Determine the (x, y) coordinate at the center of the cell enclosing the given text.  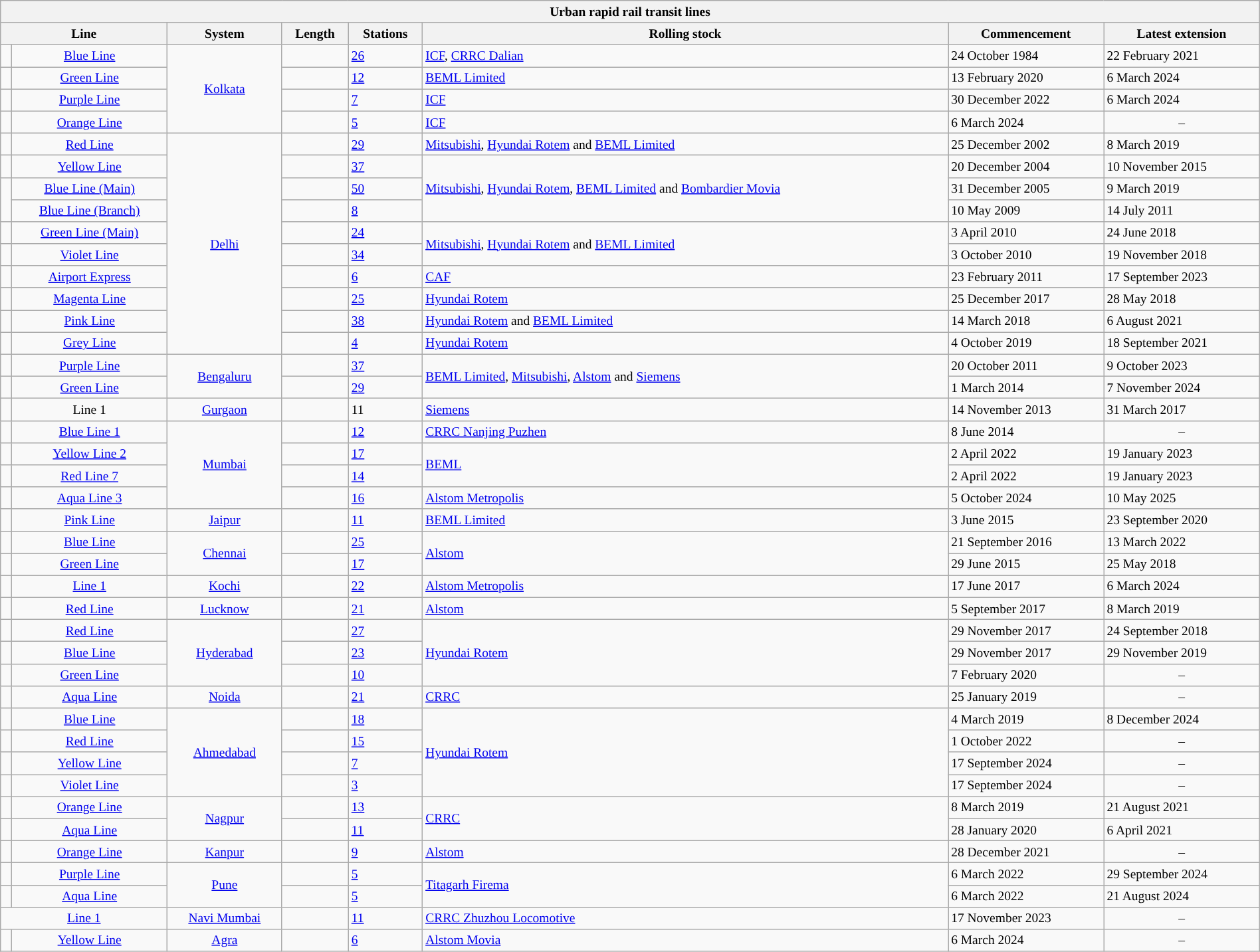
Nagpur (225, 818)
BEML (686, 465)
17 June 2017 (1025, 586)
20 October 2011 (1025, 365)
System (225, 33)
10 November 2015 (1182, 166)
19 November 2018 (1182, 255)
Blue Line 1 (90, 432)
24 September 2018 (1182, 631)
Yellow Line 2 (90, 453)
31 December 2005 (1025, 189)
13 February 2020 (1025, 78)
10 May 2009 (1025, 210)
15 (385, 741)
Blue Line (Branch) (90, 210)
8 December 2024 (1182, 719)
Green Line (Main) (90, 233)
Latest extension (1182, 33)
Noida (225, 696)
17 November 2023 (1025, 918)
4 (385, 343)
Alstom Movia (686, 941)
14 March 2018 (1025, 322)
8 (385, 210)
38 (385, 322)
Magenta Line (90, 299)
10 May 2025 (1182, 498)
Siemens (686, 409)
18 September 2021 (1182, 343)
14 (385, 476)
17 September 2023 (1182, 276)
Delhi (225, 243)
25 January 2019 (1025, 696)
Kanpur (225, 852)
Airport Express (90, 276)
7 November 2024 (1182, 388)
Blue Line (Main) (90, 189)
24 June 2018 (1182, 233)
4 March 2019 (1025, 719)
CRRC Nanjing Puzhen (686, 432)
Titagarh Firema (686, 885)
23 February 2011 (1025, 276)
13 March 2022 (1182, 542)
CRRC Zhuzhou Locomotive (686, 918)
Pune (225, 885)
Jaipur (225, 520)
20 December 2004 (1025, 166)
21 September 2016 (1025, 542)
23 (385, 652)
29 June 2015 (1025, 565)
28 December 2021 (1025, 852)
25 May 2018 (1182, 565)
3 June 2015 (1025, 520)
16 (385, 498)
Mitsubishi, Hyundai Rotem, BEML Limited and Bombardier Movia (686, 189)
9 October 2023 (1182, 365)
21 August 2021 (1182, 808)
Bengaluru (225, 376)
14 November 2013 (1025, 409)
1 October 2022 (1025, 741)
28 May 2018 (1182, 299)
24 October 1984 (1025, 56)
22 February 2021 (1182, 56)
5 September 2017 (1025, 609)
ICF, CRRC Dalian (686, 56)
Stations (385, 33)
9 (385, 852)
Ahmedabad (225, 752)
Urban rapid rail transit lines (630, 12)
25 December 2002 (1025, 143)
29 November 2019 (1182, 652)
4 October 2019 (1025, 343)
Lucknow (225, 609)
18 (385, 719)
29 September 2024 (1182, 874)
6 August 2021 (1182, 322)
6 April 2021 (1182, 829)
7 February 2020 (1025, 675)
Gurgaon (225, 409)
5 October 2024 (1025, 498)
Kochi (225, 586)
Hyderabad (225, 653)
13 (385, 808)
25 December 2017 (1025, 299)
24 (385, 233)
30 December 2022 (1025, 100)
34 (385, 255)
Mumbai (225, 465)
CAF (686, 276)
3 April 2010 (1025, 233)
10 (385, 675)
3 (385, 785)
Commencement (1025, 33)
Red Line 7 (90, 476)
23 September 2020 (1182, 520)
22 (385, 586)
3 October 2010 (1025, 255)
1 March 2014 (1025, 388)
21 August 2024 (1182, 896)
Hyundai Rotem and BEML Limited (686, 322)
Chennai (225, 554)
27 (385, 631)
Navi Mumbai (225, 918)
Rolling stock (686, 33)
Line (84, 33)
Agra (225, 941)
50 (385, 189)
Length (315, 33)
8 June 2014 (1025, 432)
9 March 2019 (1182, 189)
Kolkata (225, 89)
26 (385, 56)
14 July 2011 (1182, 210)
BEML Limited, Mitsubishi, Alstom and Siemens (686, 376)
Aqua Line 3 (90, 498)
28 January 2020 (1025, 829)
31 March 2017 (1182, 409)
Grey Line (90, 343)
